Scan for the cell matching the given text and deliver its [X, Y] coordinate at center. 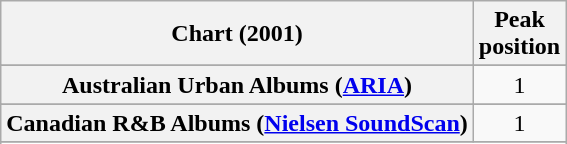
Australian Urban Albums (ARIA) [238, 85]
Canadian R&B Albums (Nielsen SoundScan) [238, 123]
Peakposition [519, 34]
Chart (2001) [238, 34]
